Determine the (X, Y) coordinate at the center of the cell enclosing the given text.  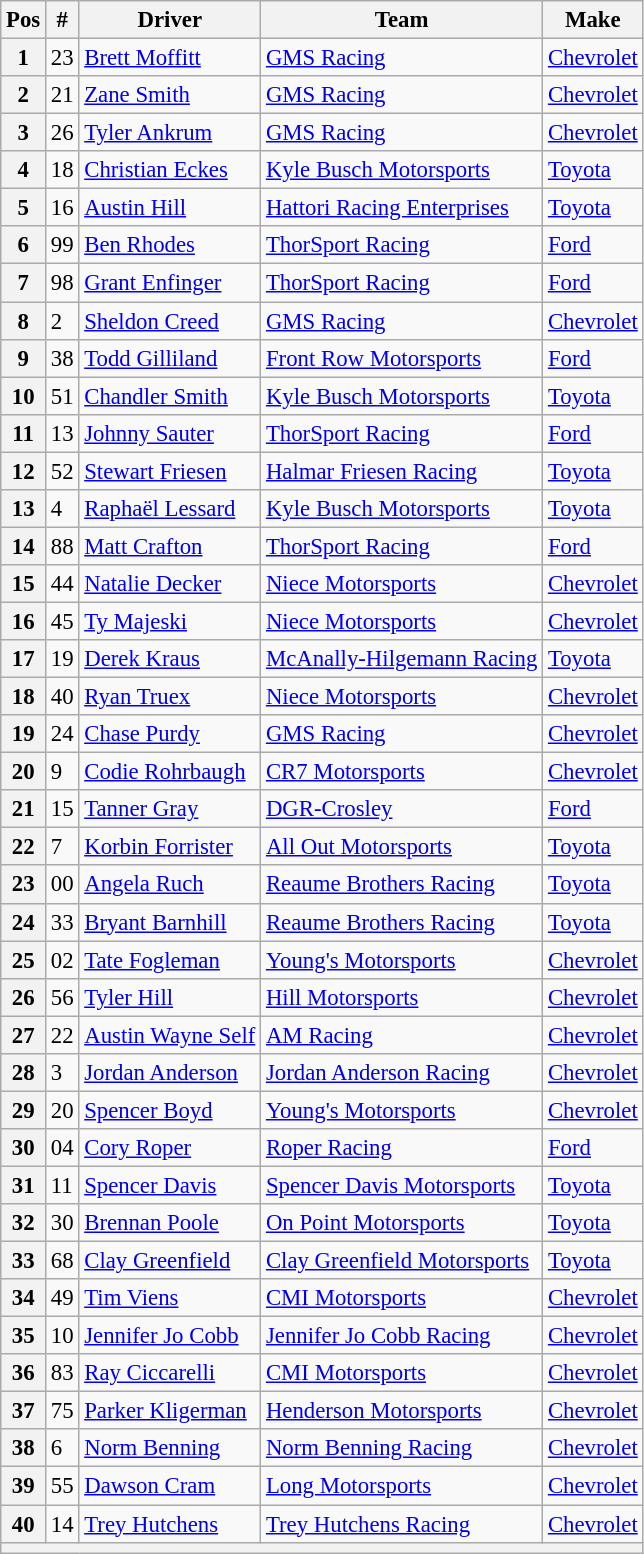
Spencer Davis (170, 1185)
27 (24, 1035)
Grant Enfinger (170, 283)
Codie Rohrbaugh (170, 772)
Jennifer Jo Cobb (170, 1336)
Ben Rhodes (170, 245)
# (62, 20)
Chandler Smith (170, 396)
55 (62, 1486)
44 (62, 584)
39 (24, 1486)
68 (62, 1261)
75 (62, 1411)
Pos (24, 20)
Natalie Decker (170, 584)
Hill Motorsports (402, 997)
Cory Roper (170, 1148)
04 (62, 1148)
Long Motorsports (402, 1486)
25 (24, 960)
88 (62, 546)
Stewart Friesen (170, 471)
31 (24, 1185)
Clay Greenfield Motorsports (402, 1261)
34 (24, 1298)
AM Racing (402, 1035)
Jennifer Jo Cobb Racing (402, 1336)
Norm Benning Racing (402, 1449)
Roper Racing (402, 1148)
Halmar Friesen Racing (402, 471)
49 (62, 1298)
Ray Ciccarelli (170, 1373)
McAnally-Hilgemann Racing (402, 659)
02 (62, 960)
32 (24, 1223)
56 (62, 997)
Chase Purdy (170, 734)
Team (402, 20)
51 (62, 396)
29 (24, 1110)
CR7 Motorsports (402, 772)
Brett Moffitt (170, 58)
Zane Smith (170, 95)
Henderson Motorsports (402, 1411)
45 (62, 621)
Derek Kraus (170, 659)
Jordan Anderson (170, 1073)
Bryant Barnhill (170, 922)
DGR-Crosley (402, 809)
Clay Greenfield (170, 1261)
Austin Hill (170, 208)
5 (24, 208)
98 (62, 283)
Brennan Poole (170, 1223)
8 (24, 321)
Raphaël Lessard (170, 509)
28 (24, 1073)
On Point Motorsports (402, 1223)
Hattori Racing Enterprises (402, 208)
Tyler Ankrum (170, 133)
Matt Crafton (170, 546)
Norm Benning (170, 1449)
Jordan Anderson Racing (402, 1073)
36 (24, 1373)
Ryan Truex (170, 697)
Trey Hutchens Racing (402, 1524)
1 (24, 58)
Tim Viens (170, 1298)
Make (593, 20)
Korbin Forrister (170, 847)
Ty Majeski (170, 621)
00 (62, 885)
Tyler Hill (170, 997)
83 (62, 1373)
35 (24, 1336)
Spencer Davis Motorsports (402, 1185)
Johnny Sauter (170, 433)
Spencer Boyd (170, 1110)
17 (24, 659)
Trey Hutchens (170, 1524)
Tanner Gray (170, 809)
52 (62, 471)
99 (62, 245)
Dawson Cram (170, 1486)
37 (24, 1411)
All Out Motorsports (402, 847)
Austin Wayne Self (170, 1035)
Sheldon Creed (170, 321)
Todd Gilliland (170, 358)
Front Row Motorsports (402, 358)
12 (24, 471)
Parker Kligerman (170, 1411)
Christian Eckes (170, 170)
Tate Fogleman (170, 960)
Angela Ruch (170, 885)
Driver (170, 20)
